Determine the [X, Y] coordinate at the center of the cell enclosing the given text.  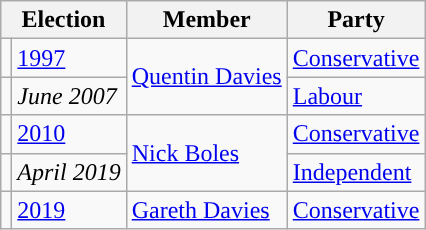
April 2019 [69, 172]
Party [356, 20]
Quentin Davies [206, 77]
Independent [356, 172]
2010 [69, 134]
June 2007 [69, 96]
Labour [356, 96]
Member [206, 20]
Nick Boles [206, 153]
Election [64, 20]
1997 [69, 58]
2019 [69, 210]
Gareth Davies [206, 210]
